Output the (X, Y) coordinate of the center of the cell containing the given text.  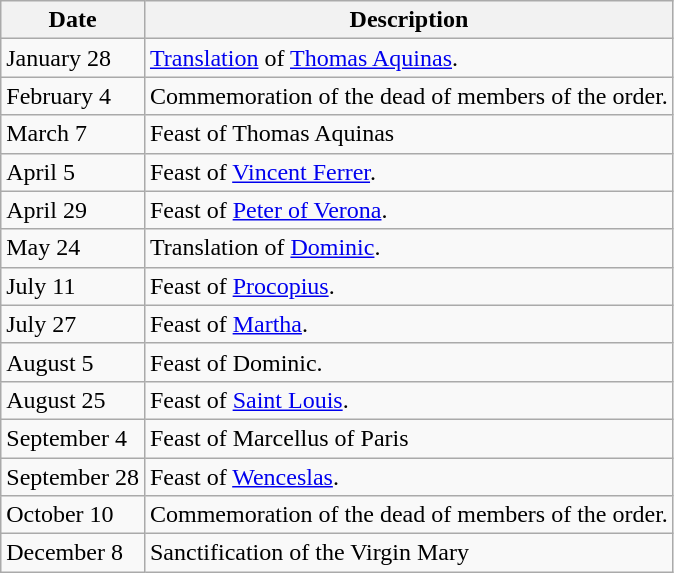
September 28 (73, 477)
Feast of Saint Louis. (408, 400)
January 28 (73, 58)
Feast of Peter of Verona. (408, 210)
Feast of Martha. (408, 324)
August 25 (73, 400)
Translation of Thomas Aquinas. (408, 58)
Feast of Procopius. (408, 286)
Sanctification of the Virgin Mary (408, 553)
March 7 (73, 134)
April 5 (73, 172)
Date (73, 20)
August 5 (73, 362)
Feast of Vincent Ferrer. (408, 172)
December 8 (73, 553)
July 11 (73, 286)
July 27 (73, 324)
October 10 (73, 515)
September 4 (73, 438)
April 29 (73, 210)
Feast of Wenceslas. (408, 477)
Translation of Dominic. (408, 248)
Feast of Thomas Aquinas (408, 134)
Feast of Marcellus of Paris (408, 438)
May 24 (73, 248)
Description (408, 20)
February 4 (73, 96)
Feast of Dominic. (408, 362)
